Find where the given text appears and provide that cell's center as (X, Y) coordinate. 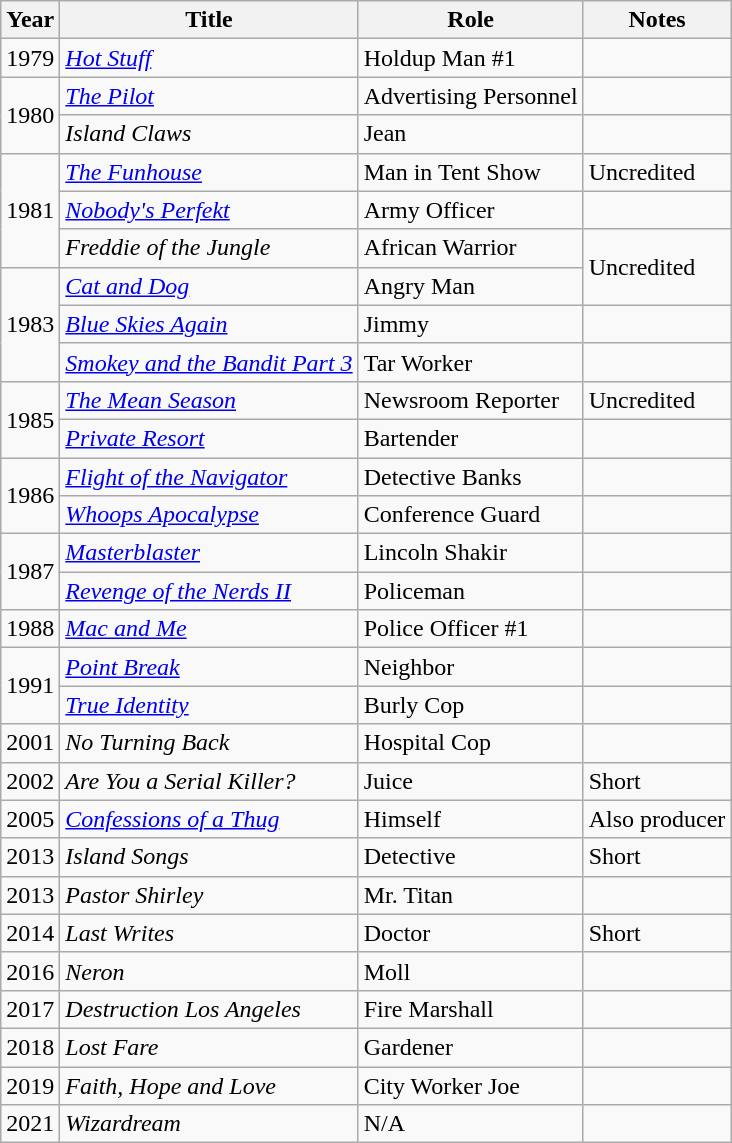
Newsroom Reporter (470, 400)
2014 (30, 933)
Island Songs (209, 857)
2002 (30, 781)
Himself (470, 819)
Man in Tent Show (470, 172)
Destruction Los Angeles (209, 1009)
The Pilot (209, 96)
Year (30, 20)
1983 (30, 324)
Role (470, 20)
Cat and Dog (209, 286)
2019 (30, 1085)
2018 (30, 1047)
Wizardream (209, 1124)
Mac and Me (209, 629)
Hospital Cop (470, 743)
Jimmy (470, 324)
Advertising Personnel (470, 96)
Angry Man (470, 286)
1987 (30, 572)
Last Writes (209, 933)
True Identity (209, 705)
The Funhouse (209, 172)
African Warrior (470, 248)
Neighbor (470, 667)
Masterblaster (209, 553)
Gardener (470, 1047)
Title (209, 20)
Fire Marshall (470, 1009)
Lincoln Shakir (470, 553)
2005 (30, 819)
2017 (30, 1009)
Nobody's Perfekt (209, 210)
Neron (209, 971)
Confessions of a Thug (209, 819)
1981 (30, 210)
Faith, Hope and Love (209, 1085)
Private Resort (209, 438)
Holdup Man #1 (470, 58)
1986 (30, 496)
Revenge of the Nerds II (209, 591)
Moll (470, 971)
2001 (30, 743)
Jean (470, 134)
Tar Worker (470, 362)
Conference Guard (470, 515)
1991 (30, 686)
Police Officer #1 (470, 629)
Juice (470, 781)
2016 (30, 971)
City Worker Joe (470, 1085)
1980 (30, 115)
2021 (30, 1124)
Smokey and the Bandit Part 3 (209, 362)
Detective Banks (470, 477)
Notes (657, 20)
1985 (30, 419)
Army Officer (470, 210)
Lost Fare (209, 1047)
1988 (30, 629)
Island Claws (209, 134)
Whoops Apocalypse (209, 515)
Hot Stuff (209, 58)
Point Break (209, 667)
No Turning Back (209, 743)
Flight of the Navigator (209, 477)
Burly Cop (470, 705)
1979 (30, 58)
N/A (470, 1124)
Pastor Shirley (209, 895)
Detective (470, 857)
Bartender (470, 438)
Also producer (657, 819)
Doctor (470, 933)
Blue Skies Again (209, 324)
Policeman (470, 591)
Freddie of the Jungle (209, 248)
The Mean Season (209, 400)
Mr. Titan (470, 895)
Are You a Serial Killer? (209, 781)
